Provide the [x, y] coordinate of the cell's center where the given text is located.  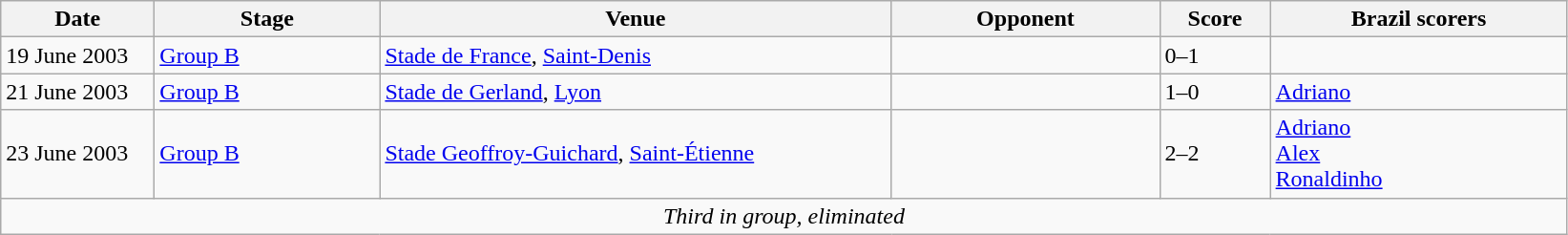
Venue [636, 19]
Opponent [1025, 19]
0–1 [1215, 55]
Brazil scorers [1418, 19]
Date [78, 19]
1–0 [1215, 92]
Stade de France, Saint-Denis [636, 55]
Third in group, eliminated [784, 216]
2–2 [1215, 154]
Score [1215, 19]
23 June 2003 [78, 154]
Stage [267, 19]
Adriano Alex Ronaldinho [1418, 154]
21 June 2003 [78, 92]
Stade Geoffroy-Guichard, Saint-Étienne [636, 154]
Adriano [1418, 92]
19 June 2003 [78, 55]
Stade de Gerland, Lyon [636, 92]
